Pinpoint the cell where the given text exists, returning its (x, y) midpoint coordinate. 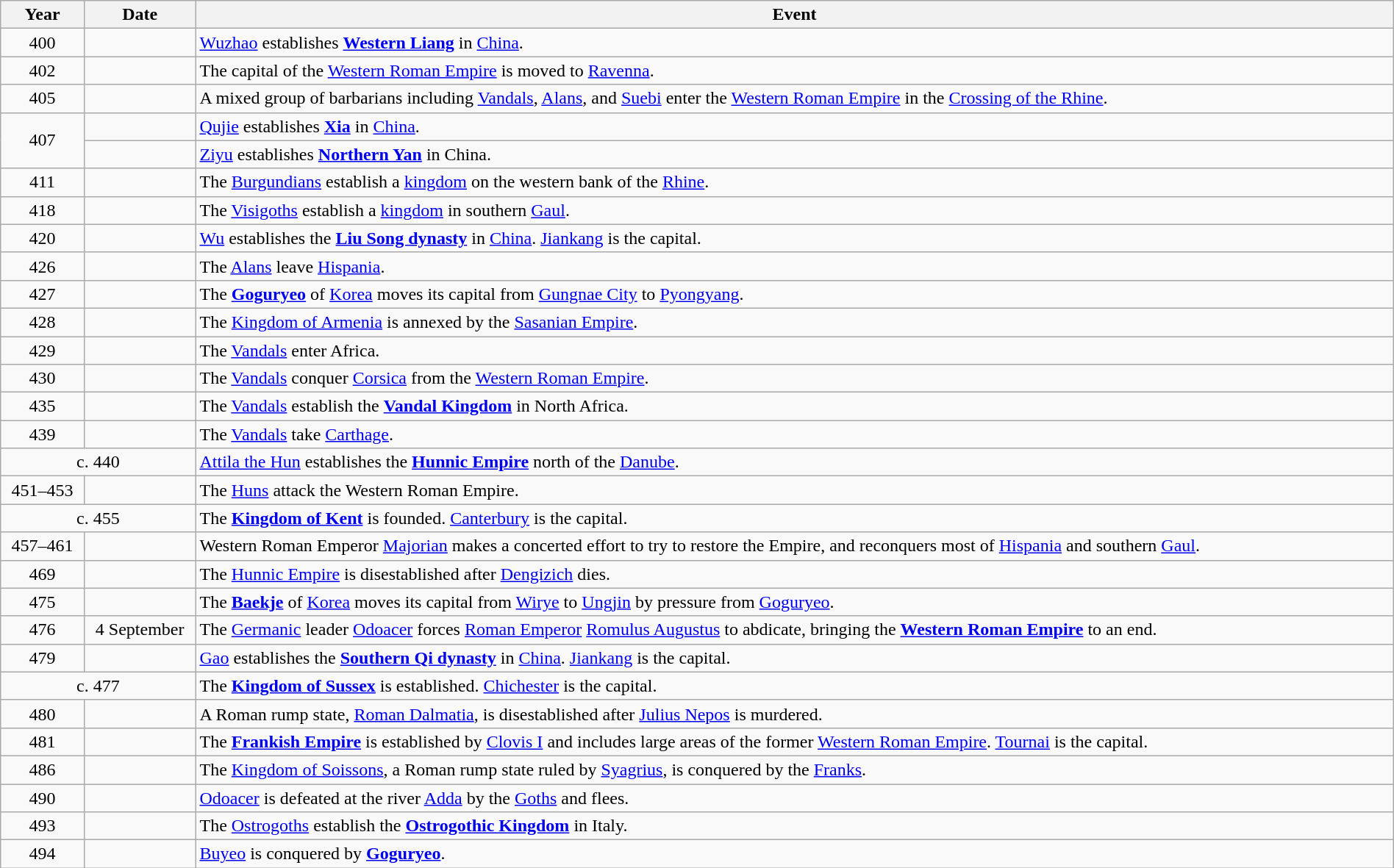
429 (43, 351)
The Kingdom of Armenia is annexed by the Sasanian Empire. (794, 322)
494 (43, 854)
418 (43, 210)
427 (43, 294)
Western Roman Emperor Majorian makes a concerted effort to try to restore the Empire, and reconquers most of Hispania and southern Gaul. (794, 546)
486 (43, 770)
407 (43, 140)
490 (43, 797)
480 (43, 714)
475 (43, 602)
479 (43, 658)
457–461 (43, 546)
c. 455 (99, 518)
469 (43, 574)
The Burgundians establish a kingdom on the western bank of the Rhine. (794, 182)
435 (43, 406)
The Kingdom of Sussex is established. Chichester is the capital. (794, 686)
The Baekje of Korea moves its capital from Wirye to Ungjin by pressure from Goguryeo. (794, 602)
Qujie establishes Xia in China. (794, 126)
The Kingdom of Soissons, a Roman rump state ruled by Syagrius, is conquered by the Franks. (794, 770)
405 (43, 98)
The Vandals establish the Vandal Kingdom in North Africa. (794, 406)
Date (140, 15)
4 September (140, 630)
The Germanic leader Odoacer forces Roman Emperor Romulus Augustus to abdicate, bringing the Western Roman Empire to an end. (794, 630)
Buyeo is conquered by Goguryeo. (794, 854)
The Visigoths establish a kingdom in southern Gaul. (794, 210)
402 (43, 71)
Wuzhao establishes Western Liang in China. (794, 43)
451–453 (43, 490)
The Ostrogoths establish the Ostrogothic Kingdom in Italy. (794, 826)
Gao establishes the Southern Qi dynasty in China. Jiankang is the capital. (794, 658)
Odoacer is defeated at the river Adda by the Goths and flees. (794, 797)
The Alans leave Hispania. (794, 266)
The Hunnic Empire is disestablished after Dengizich dies. (794, 574)
c. 440 (99, 462)
Attila the Hun establishes the Hunnic Empire north of the Danube. (794, 462)
The Vandals conquer Corsica from the Western Roman Empire. (794, 379)
The Frankish Empire is established by Clovis I and includes large areas of the former Western Roman Empire. Tournai is the capital. (794, 742)
The capital of the Western Roman Empire is moved to Ravenna. (794, 71)
A Roman rump state, Roman Dalmatia, is disestablished after Julius Nepos is murdered. (794, 714)
476 (43, 630)
Ziyu establishes Northern Yan in China. (794, 154)
c. 477 (99, 686)
430 (43, 379)
A mixed group of barbarians including Vandals, Alans, and Suebi enter the Western Roman Empire in the Crossing of the Rhine. (794, 98)
Wu establishes the Liu Song dynasty in China. Jiankang is the capital. (794, 238)
The Goguryeo of Korea moves its capital from Gungnae City to Pyongyang. (794, 294)
426 (43, 266)
The Kingdom of Kent is founded. Canterbury is the capital. (794, 518)
493 (43, 826)
420 (43, 238)
400 (43, 43)
411 (43, 182)
Event (794, 15)
The Vandals take Carthage. (794, 434)
428 (43, 322)
The Vandals enter Africa. (794, 351)
439 (43, 434)
481 (43, 742)
The Huns attack the Western Roman Empire. (794, 490)
Year (43, 15)
